Output the (X, Y) coordinate of the center of the cell containing the given text.  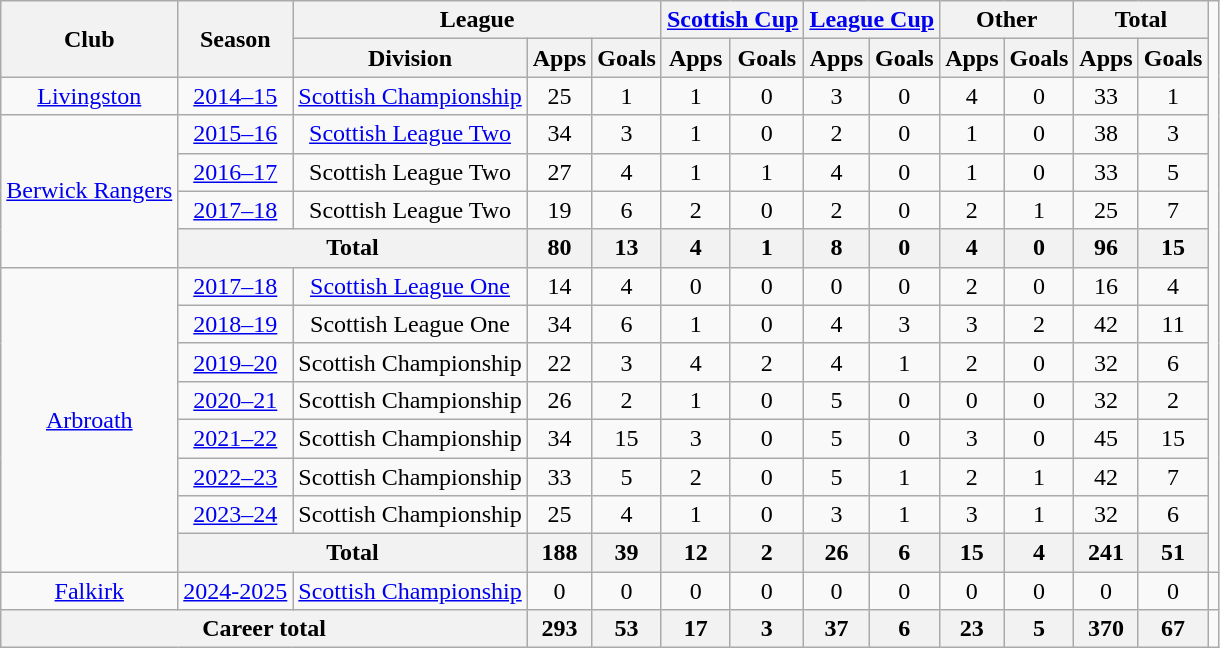
League Cup (872, 20)
Livingston (90, 96)
23 (972, 629)
13 (627, 248)
League (478, 20)
2015–16 (236, 134)
2014–15 (236, 96)
37 (836, 629)
12 (695, 553)
53 (627, 629)
2024-2025 (236, 591)
2016–17 (236, 172)
Falkirk (90, 591)
Season (236, 39)
188 (559, 553)
22 (559, 362)
293 (559, 629)
Club (90, 39)
16 (1106, 286)
Arbroath (90, 419)
17 (695, 629)
2020–21 (236, 400)
2022–23 (236, 477)
Berwick Rangers (90, 191)
241 (1106, 553)
370 (1106, 629)
Scottish Cup (732, 20)
19 (559, 210)
2018–19 (236, 324)
39 (627, 553)
2023–24 (236, 515)
51 (1173, 553)
2019–20 (236, 362)
2021–22 (236, 438)
Career total (264, 629)
8 (836, 248)
38 (1106, 134)
Division (410, 58)
14 (559, 286)
27 (559, 172)
11 (1173, 324)
67 (1173, 629)
45 (1106, 438)
96 (1106, 248)
Other (1007, 20)
80 (559, 248)
